From the cell containing the given text, extract its center point as [X, Y] coordinate. 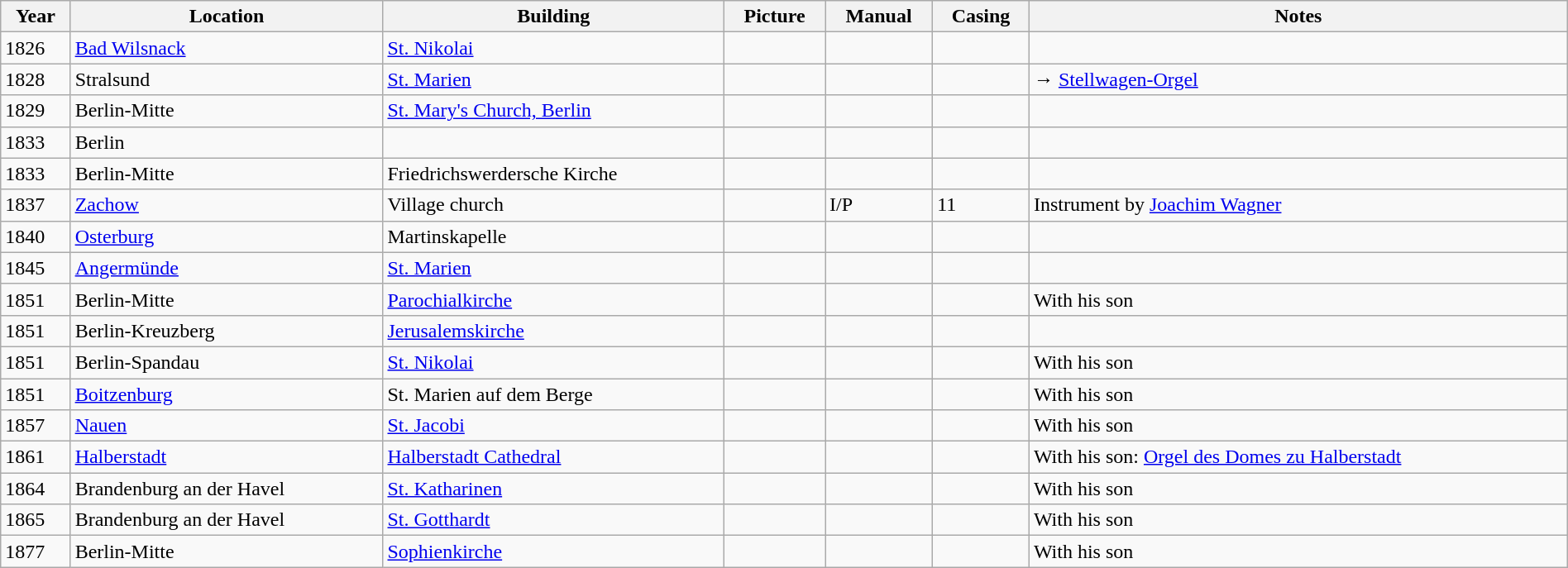
Parochialkirche [554, 299]
1861 [36, 457]
With his son: Orgel des Domes zu Halberstadt [1298, 457]
St. Jacobi [554, 426]
St. Mary's Church, Berlin [554, 111]
1877 [36, 551]
St. Katharinen [554, 489]
Osterburg [227, 236]
Berlin [227, 142]
Halberstadt [227, 457]
1828 [36, 79]
St. Gotthardt [554, 520]
Stralsund [227, 79]
Friedrichswerdersche Kirche [554, 174]
1837 [36, 205]
Location [227, 17]
1840 [36, 236]
Building [554, 17]
1829 [36, 111]
Sophienkirche [554, 551]
1857 [36, 426]
11 [981, 205]
St. Marien auf dem Berge [554, 394]
Instrument by Joachim Wagner [1298, 205]
Jerusalemskirche [554, 331]
Bad Wilsnack [227, 48]
1864 [36, 489]
Halberstadt Cathedral [554, 457]
Berlin-Spandau [227, 362]
Casing [981, 17]
Berlin-Kreuzberg [227, 331]
Picture [775, 17]
Year [36, 17]
Martinskapelle [554, 236]
1845 [36, 268]
Boitzenburg [227, 394]
Village church [554, 205]
1826 [36, 48]
Zachow [227, 205]
Angermünde [227, 268]
Nauen [227, 426]
1865 [36, 520]
Notes [1298, 17]
Manual [879, 17]
I/P [879, 205]
→ Stellwagen-Orgel [1298, 79]
